Extract the [X, Y] coordinate from the center of the cell holding the provided text.  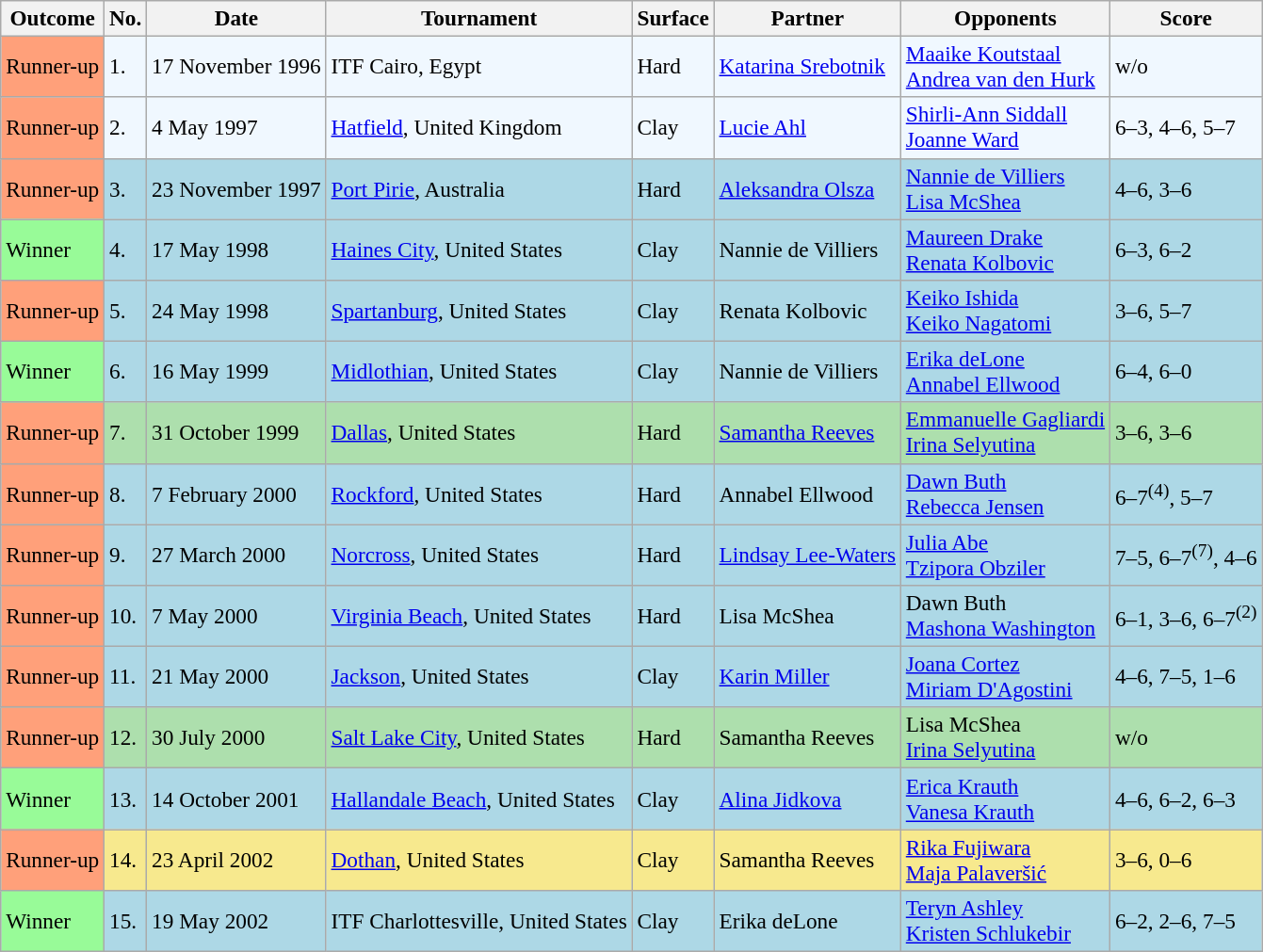
9. [126, 554]
17 November 1996 [236, 66]
6–1, 3–6, 6–7(2) [1187, 616]
No. [126, 18]
ITF Cairo, Egypt [478, 66]
Outcome [53, 18]
Alina Jidkova [807, 799]
4–6, 3–6 [1187, 188]
3–6, 0–6 [1187, 859]
4. [126, 249]
Aleksandra Olsza [807, 188]
Emmanuelle Gagliardi Irina Selyutina [1005, 433]
3–6, 3–6 [1187, 433]
Lindsay Lee-Waters [807, 554]
Erica Krauth Vanesa Krauth [1005, 799]
23 November 1997 [236, 188]
21 May 2000 [236, 676]
24 May 1998 [236, 311]
19 May 2002 [236, 921]
Norcross, United States [478, 554]
16 May 1999 [236, 371]
3–6, 5–7 [1187, 311]
14 October 2001 [236, 799]
11. [126, 676]
15. [126, 921]
Lisa McShea Irina Selyutina [1005, 738]
Karin Miller [807, 676]
Port Pirie, Australia [478, 188]
Jackson, United States [478, 676]
6–2, 2–6, 7–5 [1187, 921]
ITF Charlottesville, United States [478, 921]
Dothan, United States [478, 859]
14. [126, 859]
Maaike Koutstaal Andrea van den Hurk [1005, 66]
Date [236, 18]
6. [126, 371]
Salt Lake City, United States [478, 738]
Hatfield, United Kingdom [478, 128]
31 October 1999 [236, 433]
13. [126, 799]
7–5, 6–7(7), 4–6 [1187, 554]
Partner [807, 18]
1. [126, 66]
2. [126, 128]
Score [1187, 18]
Dawn Buth Mashona Washington [1005, 616]
10. [126, 616]
23 April 2002 [236, 859]
Teryn Ashley Kristen Schlukebir [1005, 921]
Dallas, United States [478, 433]
Rockford, United States [478, 493]
30 July 2000 [236, 738]
Surface [672, 18]
8. [126, 493]
Katarina Srebotnik [807, 66]
7 February 2000 [236, 493]
4–6, 7–5, 1–6 [1187, 676]
Tournament [478, 18]
Lisa McShea [807, 616]
Lucie Ahl [807, 128]
Hallandale Beach, United States [478, 799]
Haines City, United States [478, 249]
6–3, 4–6, 5–7 [1187, 128]
4 May 1997 [236, 128]
Erika deLone Annabel Ellwood [1005, 371]
Maureen Drake Renata Kolbovic [1005, 249]
Keiko Ishida Keiko Nagatomi [1005, 311]
Spartanburg, United States [478, 311]
Rika Fujiwara Maja Palaveršić [1005, 859]
6–4, 6–0 [1187, 371]
Renata Kolbovic [807, 311]
Nannie de Villiers Lisa McShea [1005, 188]
17 May 1998 [236, 249]
5. [126, 311]
12. [126, 738]
Joana Cortez Miriam D'Agostini [1005, 676]
Dawn Buth Rebecca Jensen [1005, 493]
Erika deLone [807, 921]
Shirli-Ann Siddall Joanne Ward [1005, 128]
Julia Abe Tzipora Obziler [1005, 554]
7. [126, 433]
6–7(4), 5–7 [1187, 493]
7 May 2000 [236, 616]
4–6, 6–2, 6–3 [1187, 799]
Midlothian, United States [478, 371]
Opponents [1005, 18]
Annabel Ellwood [807, 493]
Virginia Beach, United States [478, 616]
6–3, 6–2 [1187, 249]
27 March 2000 [236, 554]
3. [126, 188]
